Extract the [X, Y] coordinate from the center of the cell holding the provided text.  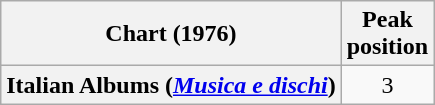
3 [387, 85]
Chart (1976) [171, 34]
Peakposition [387, 34]
Italian Albums (Musica e dischi) [171, 85]
